Provide the (x, y) coordinate of the cell's center where the given text is located.  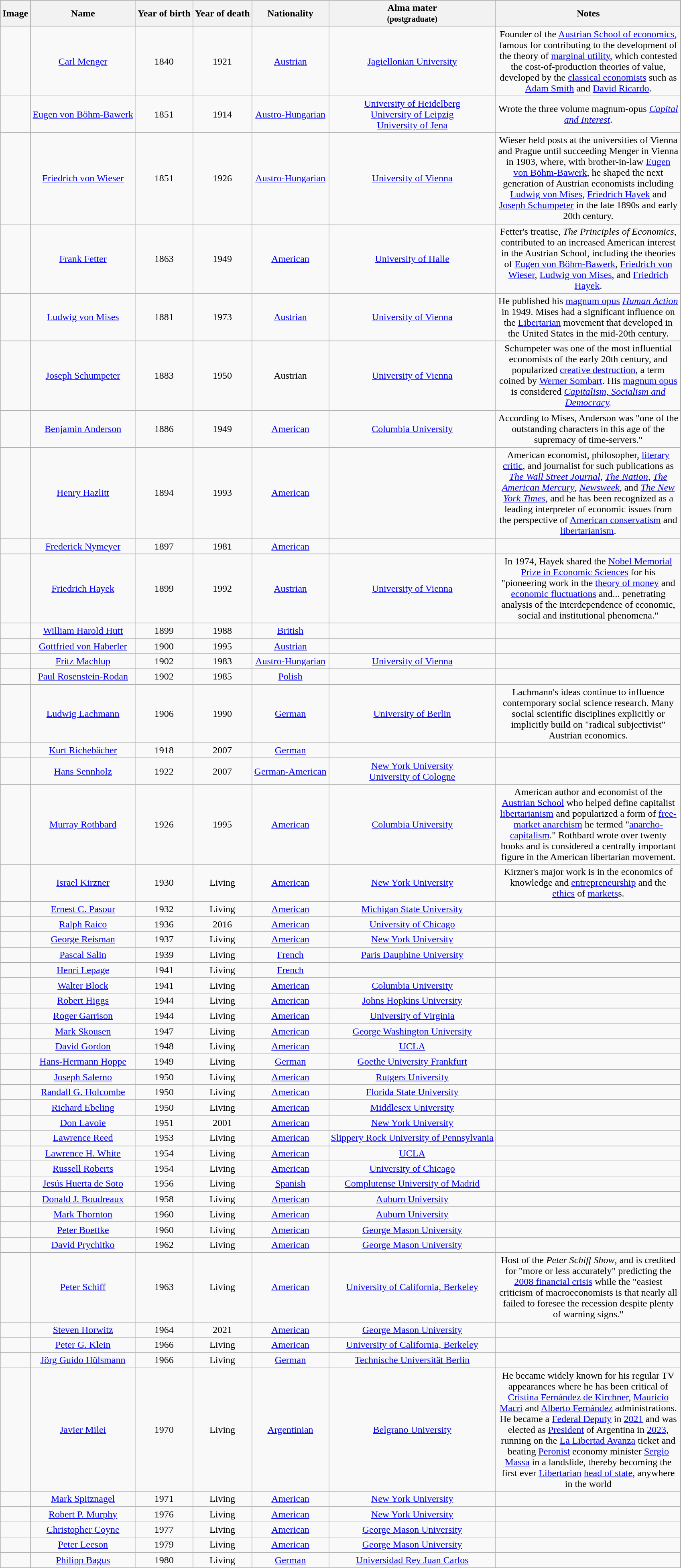
Pascal Salin (83, 955)
University of Berlin (412, 714)
Donald J. Boudreaux (83, 1199)
George Reisman (83, 939)
1990 (222, 714)
Don Lavoie (83, 1123)
1906 (164, 714)
Eugen von Böhm-Bawerk (83, 114)
Philipp Bagus (83, 1560)
Mark Skousen (83, 1031)
Slippery Rock University of Pennsylvania (412, 1138)
1983 (222, 661)
2021 (222, 1330)
1918 (164, 751)
Year of death (222, 14)
Carl Menger (83, 61)
1973 (222, 317)
Image (15, 14)
University of HeidelbergUniversity of LeipzigUniversity of Jena (412, 114)
Robert P. Murphy (83, 1514)
1930 (164, 883)
1939 (164, 955)
Universidad Rey Juan Carlos (412, 1560)
1840 (164, 61)
Murray Rothbard (83, 824)
David Prychitko (83, 1245)
New York University University of Cologne (412, 771)
German-American (291, 771)
Michigan State University (412, 909)
Jörg Guido Hülsmann (83, 1360)
Johns Hopkins University (412, 1000)
Walter Block (83, 985)
1883 (164, 375)
1956 (164, 1184)
1863 (164, 258)
2016 (222, 924)
1921 (222, 61)
1881 (164, 317)
1937 (164, 939)
Richard Ebeling (83, 1108)
1958 (164, 1199)
1886 (164, 429)
1970 (164, 1430)
Lawrence H. White (83, 1153)
Lawrence Reed (83, 1138)
1953 (164, 1138)
Joseph Schumpeter (83, 375)
1971 (164, 1499)
1951 (164, 1123)
Mark Spitznagel (83, 1499)
1914 (222, 114)
Frederick Nymeyer (83, 546)
Hans Sennholz (83, 771)
Alma mater (postgraduate) (412, 14)
1932 (164, 909)
Javier Milei (83, 1430)
Henry Hazlitt (83, 493)
Friedrich Hayek (83, 588)
Hans-Hermann Hoppe (83, 1062)
Paris Dauphine University (412, 955)
Peter G. Klein (83, 1345)
Year of birth (164, 14)
1988 (222, 631)
Steven Horwitz (83, 1330)
Notes (588, 14)
1993 (222, 493)
Wrote the three volume magnum-opus Capital and Interest. (588, 114)
1948 (164, 1047)
Paul Rosenstein-Rodan (83, 677)
1977 (164, 1529)
Peter Schiff (83, 1287)
Polish (291, 677)
1980 (164, 1560)
Complutense University of Madrid (412, 1184)
University of Virginia (412, 1016)
William Harold Hutt (83, 631)
1992 (222, 588)
1963 (164, 1287)
Frank Fetter (83, 258)
Kirzner's major work is in the economics of knowledge and entrepreneurship and the ethics of marketss. (588, 883)
Russell Roberts (83, 1168)
Mark Thornton (83, 1214)
Peter Leeson (83, 1545)
Peter Boettke (83, 1229)
Jesús Huerta de Soto (83, 1184)
Fritz Machlup (83, 661)
Middlesex University (412, 1108)
Rutgers University (412, 1077)
Christopher Coyne (83, 1529)
Robert Higgs (83, 1000)
1947 (164, 1031)
Gottfried von Haberler (83, 646)
Roger Garrison (83, 1016)
1979 (164, 1545)
1900 (164, 646)
1897 (164, 546)
Nationality (291, 14)
1976 (164, 1514)
Kurt Richebächer (83, 751)
Florida State University (412, 1092)
1922 (164, 771)
Benjamin Anderson (83, 429)
Friedrich von Wieser (83, 178)
1964 (164, 1330)
Spanish (291, 1184)
Argentinian (291, 1430)
Belgrano University (412, 1430)
1962 (164, 1245)
Randall G. Holcombe (83, 1092)
Joseph Salerno (83, 1077)
1981 (222, 546)
1894 (164, 493)
David Gordon (83, 1047)
1936 (164, 924)
Jagiellonian University (412, 61)
Goethe University Frankfurt (412, 1062)
Ralph Raico (83, 924)
British (291, 631)
1985 (222, 677)
Israel Kirzner (83, 883)
Technische Universität Berlin (412, 1360)
2001 (222, 1123)
Ludwig Lachmann (83, 714)
University of Halle (412, 258)
Henri Lepage (83, 970)
George Washington University (412, 1031)
According to Mises, Anderson was "one of the outstanding characters in this age of the supremacy of time-servers." (588, 429)
Ludwig von Mises (83, 317)
Ernest C. Pasour (83, 909)
Name (83, 14)
